Output the [X, Y] coordinate of the center of the cell containing the given text.  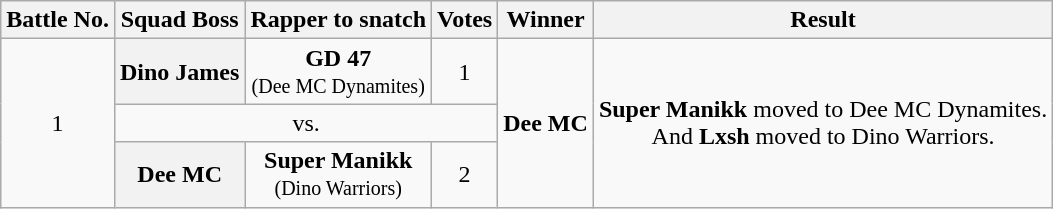
Winner [546, 20]
Battle No. [58, 20]
Super Manikk moved to Dee MC Dynamites.And Lxsh moved to Dino Warriors. [822, 123]
2 [465, 174]
Dino James [179, 72]
Votes [465, 20]
vs. [306, 123]
Result [822, 20]
Super Manikk(Dino Warriors) [338, 174]
GD 47(Dee MC Dynamites) [338, 72]
Rapper to snatch [338, 20]
Squad Boss [179, 20]
